Extract the [x, y] coordinate from the center of the cell holding the provided text.  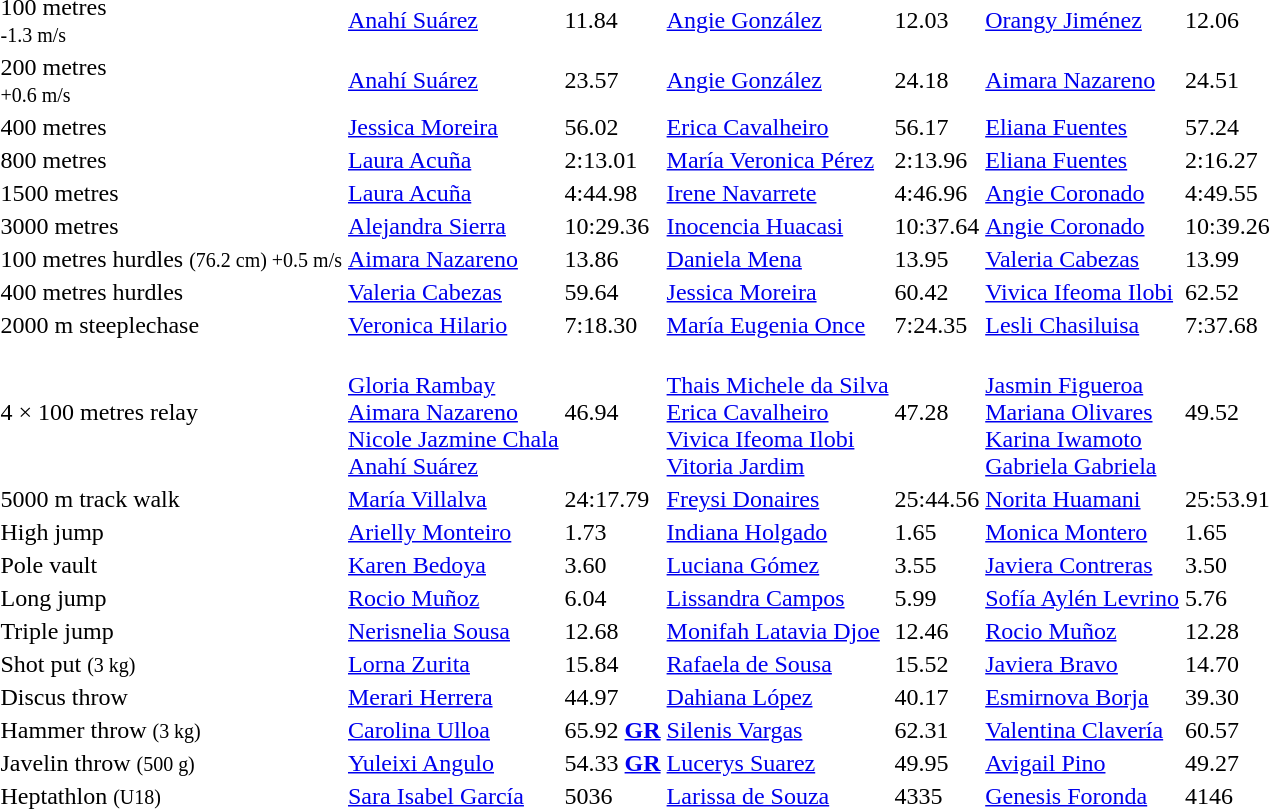
3.60 [612, 565]
Norita Huamani [1082, 499]
7:18.30 [612, 325]
Karen Bedoya [454, 565]
Esmirnova Borja [1082, 697]
Luciana Gómez [778, 565]
Angie González [778, 80]
1.73 [612, 532]
Lesli Chasiluisa [1082, 325]
María Veronica Pérez [778, 160]
Erica Cavalheiro [778, 127]
María Eugenia Once [778, 325]
Jasmin FigueroaMariana OlivaresKarina IwamotoGabriela Gabriela [1082, 412]
56.17 [937, 127]
Alejandra Sierra [454, 226]
Gloria RambayAimara NazarenoNicole Jazmine ChalaAnahí Suárez [454, 412]
Veronica Hilario [454, 325]
Carolina Ulloa [454, 730]
Yuleixi Angulo [454, 763]
2:13.96 [937, 160]
Javiera Contreras [1082, 565]
40.17 [937, 697]
2:13.01 [612, 160]
59.64 [612, 292]
Avigail Pino [1082, 763]
62.31 [937, 730]
56.02 [612, 127]
Vivica Ifeoma Ilobi [1082, 292]
12.68 [612, 631]
60.42 [937, 292]
54.33 GR [612, 763]
5.99 [937, 598]
Valentina Clavería [1082, 730]
6.04 [612, 598]
Merari Herrera [454, 697]
47.28 [937, 412]
4:46.96 [937, 193]
Arielly Monteiro [454, 532]
Lucerys Suarez [778, 763]
46.94 [612, 412]
24.18 [937, 80]
24:17.79 [612, 499]
Rafaela de Sousa [778, 664]
7:24.35 [937, 325]
Lorna Zurita [454, 664]
Daniela Mena [778, 259]
Silenis Vargas [778, 730]
Anahí Suárez [454, 80]
13.95 [937, 259]
Dahiana López [778, 697]
49.95 [937, 763]
15.84 [612, 664]
Monifah Latavia Djoe [778, 631]
Irene Navarrete [778, 193]
10:37.64 [937, 226]
Javiera Bravo [1082, 664]
3.55 [937, 565]
65.92 GR [612, 730]
Lissandra Campos [778, 598]
23.57 [612, 80]
1.65 [937, 532]
13.86 [612, 259]
12.46 [937, 631]
Freysi Donaires [778, 499]
15.52 [937, 664]
Sofía Aylén Levrino [1082, 598]
Indiana Holgado [778, 532]
María Villalva [454, 499]
44.97 [612, 697]
Inocencia Huacasi [778, 226]
Monica Montero [1082, 532]
Nerisnelia Sousa [454, 631]
4:44.98 [612, 193]
25:44.56 [937, 499]
10:29.36 [612, 226]
Thais Michele da SilvaErica CavalheiroVivica Ifeoma IlobiVitoria Jardim [778, 412]
